Search for the cell housing the specified text and yield its [X, Y] center coordinate. 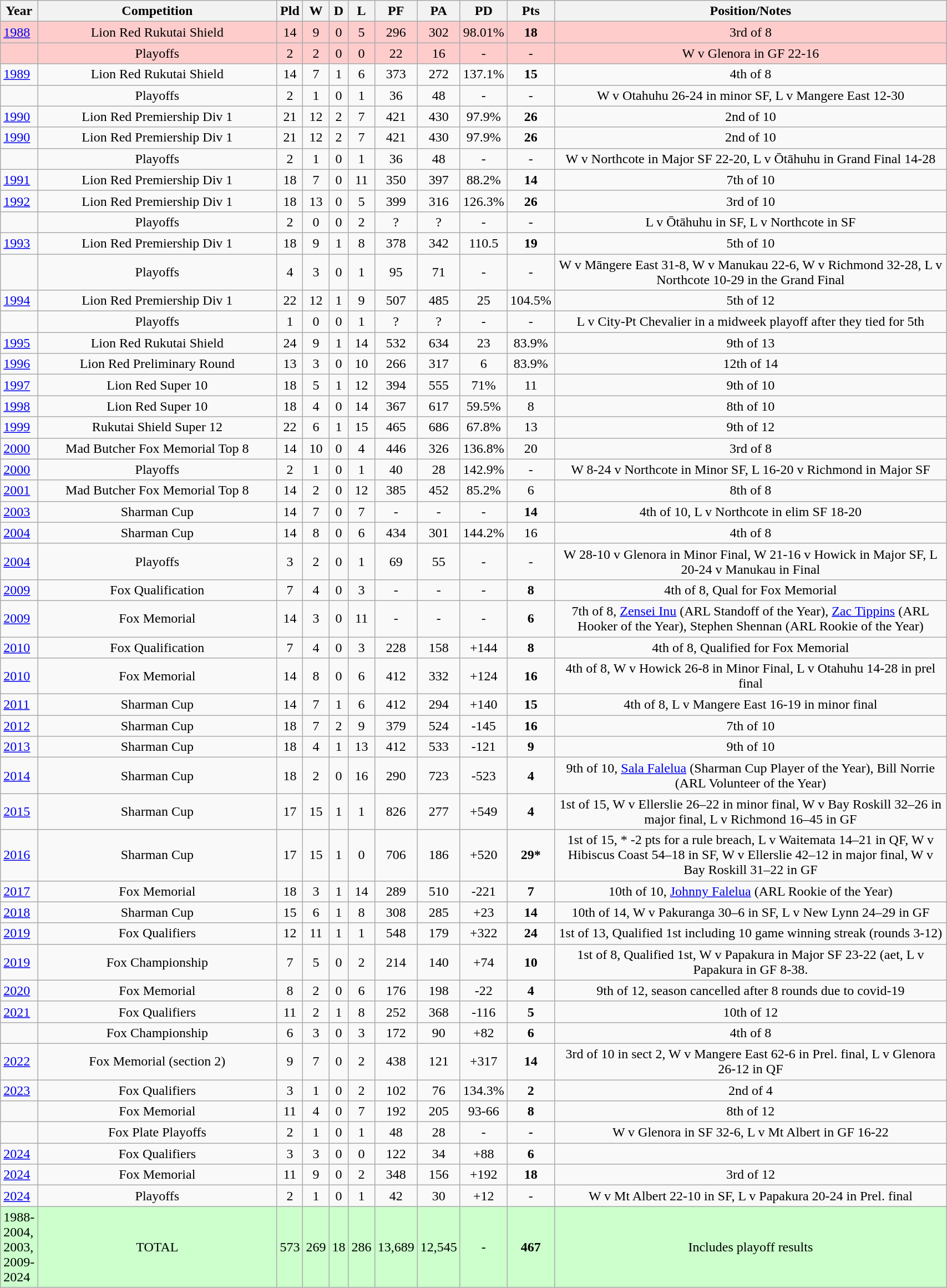
228 [396, 648]
104.5% [530, 301]
198 [438, 991]
289 [396, 891]
Position/Notes [750, 11]
7th of 8, Zensei Inu (ARL Standoff of the Year), Zac Tippins (ARL Hooker of the Year), Stephen Shennan (ARL Rookie of the Year) [750, 618]
385 [396, 491]
12th of 14 [750, 364]
446 [396, 448]
686 [438, 427]
2012 [19, 726]
142.9% [484, 469]
19 [530, 243]
4th of 10, L v Northcote in elim SF 18-20 [750, 512]
507 [396, 301]
137.1% [484, 74]
Rukutai Shield Super 12 [158, 427]
Fox Memorial (section 2) [158, 1061]
Year [19, 11]
4th of 8, Qualified for Fox Memorial [750, 648]
9th of 10, Sala Falelua (Sharman Cup Player of the Year), Bill Norrie (ARL Volunteer of the Year) [750, 776]
266 [396, 364]
9th of 13 [750, 343]
121 [438, 1061]
156 [438, 1175]
1991 [19, 180]
3rd of 10 [750, 201]
-116 [484, 1012]
326 [438, 448]
573 [290, 1247]
2013 [19, 747]
485 [438, 301]
8th of 10 [750, 406]
176 [396, 991]
W v Otahuhu 26-24 in minor SF, L v Mangere East 12-30 [750, 95]
+74 [484, 962]
134.3% [484, 1090]
+124 [484, 676]
316 [438, 201]
192 [396, 1112]
+317 [484, 1061]
1996 [19, 364]
617 [438, 406]
533 [438, 747]
342 [438, 243]
252 [396, 1012]
10th of 12 [750, 1012]
290 [396, 776]
186 [438, 855]
301 [438, 533]
140 [438, 962]
Competition [158, 11]
294 [438, 705]
23 [484, 343]
2020 [19, 991]
269 [316, 1247]
34 [438, 1154]
+322 [484, 933]
2001 [19, 491]
110.5 [484, 243]
634 [438, 343]
308 [396, 912]
172 [396, 1033]
1998 [19, 406]
W 28-10 v Glenora in Minor Final, W 21-16 v Howick in Major SF, L 20-24 v Manukau in Final [750, 562]
524 [438, 726]
1997 [19, 385]
10th of 10, Johnny Falelua (ARL Rookie of the Year) [750, 891]
2015 [19, 811]
30 [438, 1196]
W v Mt Albert 22-10 in SF, L v Papakura 20-24 in Prel. final [750, 1196]
465 [396, 427]
4th of 8, W v Howick 26-8 in Minor Final, L v Otahuhu 14-28 in prel final [750, 676]
826 [396, 811]
85.2% [484, 491]
348 [396, 1175]
L v Ōtāhuhu in SF, L v Northcote in SF [750, 222]
95 [396, 272]
394 [396, 385]
88.2% [484, 180]
1992 [19, 201]
1993 [19, 243]
1st of 13, Qualified 1st including 10 game winning streak (rounds 3-12) [750, 933]
71% [484, 385]
1999 [19, 427]
272 [438, 74]
1988 [19, 32]
8th of 12 [750, 1112]
1995 [19, 343]
-22 [484, 991]
2021 [19, 1012]
548 [396, 933]
-121 [484, 747]
+144 [484, 648]
W [316, 11]
510 [438, 891]
144.2% [484, 533]
PD [484, 11]
102 [396, 1090]
373 [396, 74]
25 [484, 301]
-145 [484, 726]
2023 [19, 1090]
8th of 8 [750, 491]
98.01% [484, 32]
2011 [19, 705]
555 [438, 385]
317 [438, 364]
TOTAL [158, 1247]
-221 [484, 891]
D [338, 11]
20 [530, 448]
126.3% [484, 201]
4th of 8, L v Mangere East 16-19 in minor final [750, 705]
+520 [484, 855]
Fox Plate Playoffs [158, 1133]
1994 [19, 301]
L v City-Pt Chevalier in a midweek playoff after they tied for 5th [750, 322]
29* [530, 855]
136.8% [484, 448]
W v Northcote in Major SF 22-20, L v Ōtāhuhu in Grand Final 14-28 [750, 159]
67.8% [484, 427]
2003 [19, 512]
723 [438, 776]
9th of 12, season cancelled after 8 rounds due to covid-19 [750, 991]
397 [438, 180]
367 [396, 406]
3rd of 12 [750, 1175]
2022 [19, 1061]
2nd of 4 [750, 1090]
-523 [484, 776]
532 [396, 343]
+12 [484, 1196]
Includes playoff results [750, 1247]
12,545 [438, 1247]
1st of 8, Qualified 1st, W v Papakura in Major SF 23-22 (aet, L v Papakura in GF 8-38. [750, 962]
69 [396, 562]
W v Glenora in SF 32-6, L v Mt Albert in GF 16-22 [750, 1133]
PA [438, 11]
350 [396, 180]
+23 [484, 912]
90 [438, 1033]
706 [396, 855]
1989 [19, 74]
434 [396, 533]
1988-2004, 2003, 2009-2024 [19, 1247]
2016 [19, 855]
158 [438, 648]
438 [396, 1061]
W v Māngere East 31-8, W v Manukau 22-6, W v Richmond 32-28, L v Northcote 10-29 in the Grand Final [750, 272]
+88 [484, 1154]
399 [396, 201]
2014 [19, 776]
452 [438, 491]
+82 [484, 1033]
179 [438, 933]
42 [396, 1196]
368 [438, 1012]
+192 [484, 1175]
59.5% [484, 406]
76 [438, 1090]
379 [396, 726]
205 [438, 1112]
W 8-24 v Northcote in Minor SF, L 16-20 v Richmond in Major SF [750, 469]
214 [396, 962]
122 [396, 1154]
W v Glenora in GF 22-16 [750, 53]
467 [530, 1247]
PF [396, 11]
71 [438, 272]
55 [438, 562]
Pts [530, 11]
4th of 8, Qual for Fox Memorial [750, 590]
Lion Red Preliminary Round [158, 364]
3rd of 10 in sect 2, W v Mangere East 62-6 in Prel. final, L v Glenora 26-12 in QF [750, 1061]
+549 [484, 811]
1st of 15, W v Ellerslie 26–22 in minor final, W v Bay Roskill 32–26 in major final, L v Richmond 16–45 in GF [750, 811]
378 [396, 243]
5th of 10 [750, 243]
302 [438, 32]
2017 [19, 891]
9th of 12 [750, 427]
2018 [19, 912]
285 [438, 912]
277 [438, 811]
332 [438, 676]
L [362, 11]
286 [362, 1247]
296 [396, 32]
40 [396, 469]
+140 [484, 705]
13,689 [396, 1247]
10th of 14, W v Pakuranga 30–6 in SF, L v New Lynn 24–29 in GF [750, 912]
93-66 [484, 1112]
5th of 12 [750, 301]
Pld [290, 11]
